Extract the [X, Y] coordinate from the center of the cell holding the provided text.  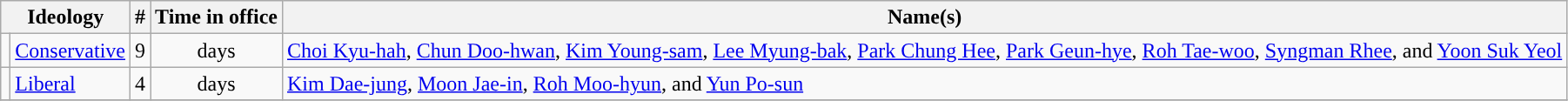
Kim Dae-jung, Moon Jae-in, Roh Moo-hyun, and Yun Po-sun [924, 84]
Conservative [70, 50]
Ideology [66, 17]
4 [141, 84]
Choi Kyu-hah, Chun Doo-hwan, Kim Young-sam, Lee Myung-bak, Park Chung Hee, Park Geun-hye, Roh Tae-woo, Syngman Rhee, and Yoon Suk Yeol [924, 50]
# [141, 17]
Time in office [217, 17]
Liberal [70, 84]
Name(s) [924, 17]
9 [141, 50]
